Pinpoint the cell where the given text exists, returning its (X, Y) midpoint coordinate. 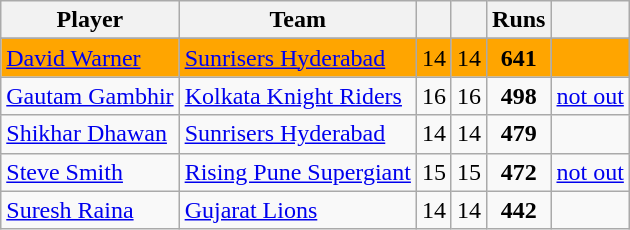
Gujarat Lions (298, 210)
Suresh Raina (90, 210)
Team (298, 20)
Steve Smith (90, 172)
Kolkata Knight Riders (298, 96)
Gautam Gambhir (90, 96)
David Warner (90, 58)
Runs (519, 20)
479 (519, 134)
498 (519, 96)
472 (519, 172)
Player (90, 20)
Shikhar Dhawan (90, 134)
641 (519, 58)
442 (519, 210)
Rising Pune Supergiant (298, 172)
